Find where the given text appears and provide that cell's center as [X, Y] coordinate. 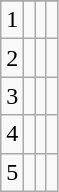
5 [12, 172]
2 [12, 58]
4 [12, 134]
3 [12, 96]
1 [12, 20]
